Pinpoint the cell where the given text exists, returning its (X, Y) midpoint coordinate. 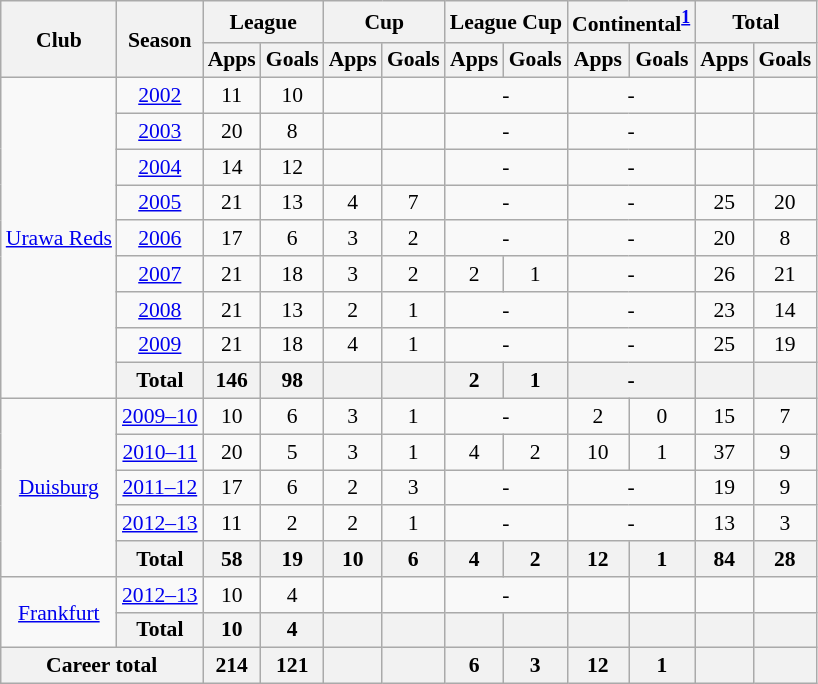
2007 (160, 274)
5 (292, 452)
2004 (160, 167)
121 (292, 666)
Continental1 (631, 22)
2003 (160, 132)
Frankfurt (59, 612)
League Cup (506, 22)
Cup (384, 22)
2009 (160, 345)
2005 (160, 203)
2011–12 (160, 488)
League (264, 22)
Club (59, 40)
15 (724, 417)
146 (232, 381)
23 (724, 310)
98 (292, 381)
26 (724, 274)
2008 (160, 310)
2002 (160, 96)
214 (232, 666)
Career total (102, 666)
2009–10 (160, 417)
0 (662, 417)
Urawa Reds (59, 238)
2010–11 (160, 452)
Duisburg (59, 488)
37 (724, 452)
2006 (160, 239)
28 (784, 559)
Season (160, 40)
58 (232, 559)
84 (724, 559)
